Return (X, Y) of the center of cell containing provided text 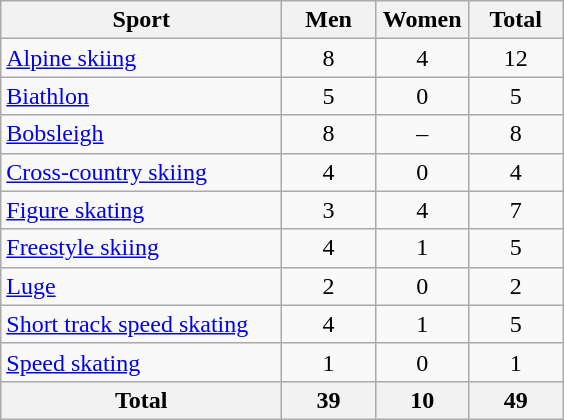
10 (422, 400)
Men (329, 20)
Cross-country skiing (142, 172)
49 (516, 400)
Biathlon (142, 96)
Speed skating (142, 362)
Sport (142, 20)
Short track speed skating (142, 324)
– (422, 134)
39 (329, 400)
3 (329, 210)
7 (516, 210)
12 (516, 58)
Women (422, 20)
Luge (142, 286)
Figure skating (142, 210)
Bobsleigh (142, 134)
Alpine skiing (142, 58)
Freestyle skiing (142, 248)
